Extract the (X, Y) coordinate from the center of the cell holding the provided text.  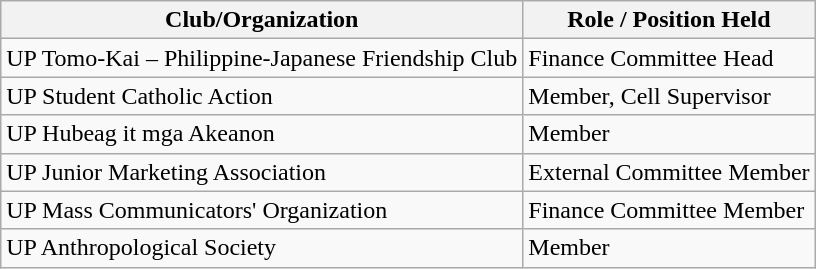
UP Student Catholic Action (262, 96)
UP Hubeag it mga Akeanon (262, 134)
UP Tomo-Kai – Philippine-Japanese Friendship Club (262, 58)
UP Mass Communicators' Organization (262, 210)
UP Junior Marketing Association (262, 172)
Finance Committee Member (669, 210)
External Committee Member (669, 172)
UP Anthropological Society (262, 248)
Finance Committee Head (669, 58)
Role / Position Held (669, 20)
Club/Organization (262, 20)
Member, Cell Supervisor (669, 96)
